Identify which cell holds the provided text, then report its (x, y) central coordinate. 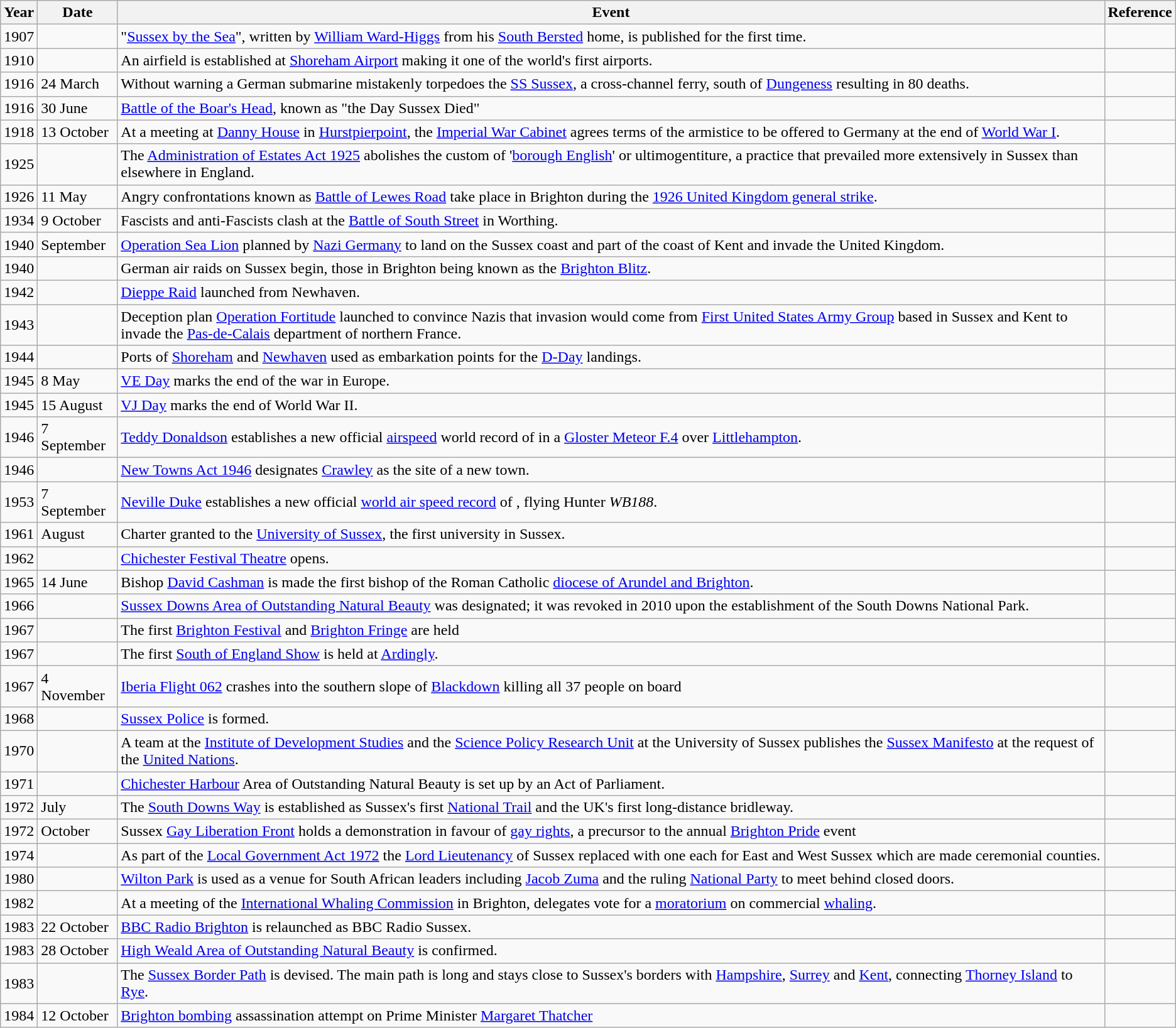
Date (78, 13)
1944 (19, 357)
Neville Duke establishes a new official world air speed record of , flying Hunter WB188. (611, 502)
Brighton bombing assassination attempt on Prime Minister Margaret Thatcher (611, 1015)
Charter granted to the University of Sussex, the first university in Sussex. (611, 534)
Year (19, 13)
1934 (19, 220)
1907 (19, 36)
Iberia Flight 062 crashes into the southern slope of Blackdown killing all 37 people on board (611, 686)
1971 (19, 783)
Sussex Downs Area of Outstanding Natural Beauty was designated; it was revoked in 2010 upon the establishment of the South Downs National Park. (611, 606)
1962 (19, 558)
Chichester Festival Theatre opens. (611, 558)
22 October (78, 927)
1968 (19, 718)
Sussex Police is formed. (611, 718)
1918 (19, 132)
Event (611, 13)
1942 (19, 292)
28 October (78, 951)
Teddy Donaldson establishes a new official airspeed world record of in a Gloster Meteor F.4 over Littlehampton. (611, 437)
New Towns Act 1946 designates Crawley as the site of a new town. (611, 470)
The first Brighton Festival and Brighton Fringe are held (611, 630)
High Weald Area of Outstanding Natural Beauty is confirmed. (611, 951)
1926 (19, 197)
1970 (19, 751)
The South Downs Way is established as Sussex's first National Trail and the UK's first long-distance bridleway. (611, 808)
1961 (19, 534)
1982 (19, 903)
11 May (78, 197)
"Sussex by the Sea", written by William Ward-Higgs from his South Bersted home, is published for the first time. (611, 36)
August (78, 534)
July (78, 808)
VJ Day marks the end of World War II. (611, 405)
15 August (78, 405)
Chichester Harbour Area of Outstanding Natural Beauty is set up by an Act of Parliament. (611, 783)
At a meeting of the International Whaling Commission in Brighton, delegates vote for a moratorium on commercial whaling. (611, 903)
1984 (19, 1015)
12 October (78, 1015)
24 March (78, 84)
1966 (19, 606)
Wilton Park is used as a venue for South African leaders including Jacob Zuma and the ruling National Party to meet behind closed doors. (611, 879)
Dieppe Raid launched from Newhaven. (611, 292)
1953 (19, 502)
Fascists and anti-Fascists clash at the Battle of South Street in Worthing. (611, 220)
Bishop David Cashman is made the first bishop of the Roman Catholic diocese of Arundel and Brighton. (611, 582)
14 June (78, 582)
Ports of Shoreham and Newhaven used as embarkation points for the D-Day landings. (611, 357)
13 October (78, 132)
1965 (19, 582)
8 May (78, 381)
1980 (19, 879)
September (78, 244)
1925 (19, 165)
Reference (1140, 13)
Angry confrontations known as Battle of Lewes Road take place in Brighton during the 1926 United Kingdom general strike. (611, 197)
30 June (78, 108)
An airfield is established at Shoreham Airport making it one of the world's first airports. (611, 60)
1943 (19, 324)
VE Day marks the end of the war in Europe. (611, 381)
Sussex Gay Liberation Front holds a demonstration in favour of gay rights, a precursor to the annual Brighton Pride event (611, 831)
4 November (78, 686)
Without warning a German submarine mistakenly torpedoes the SS Sussex, a cross-channel ferry, south of Dungeness resulting in 80 deaths. (611, 84)
Operation Sea Lion planned by Nazi Germany to land on the Sussex coast and part of the coast of Kent and invade the United Kingdom. (611, 244)
1974 (19, 855)
October (78, 831)
9 October (78, 220)
1910 (19, 60)
German air raids on Sussex begin, those in Brighton being known as the Brighton Blitz. (611, 268)
BBC Radio Brighton is relaunched as BBC Radio Sussex. (611, 927)
The first South of England Show is held at Ardingly. (611, 654)
Battle of the Boar's Head, known as "the Day Sussex Died" (611, 108)
